Find where the given text appears and provide that cell's center as [X, Y] coordinate. 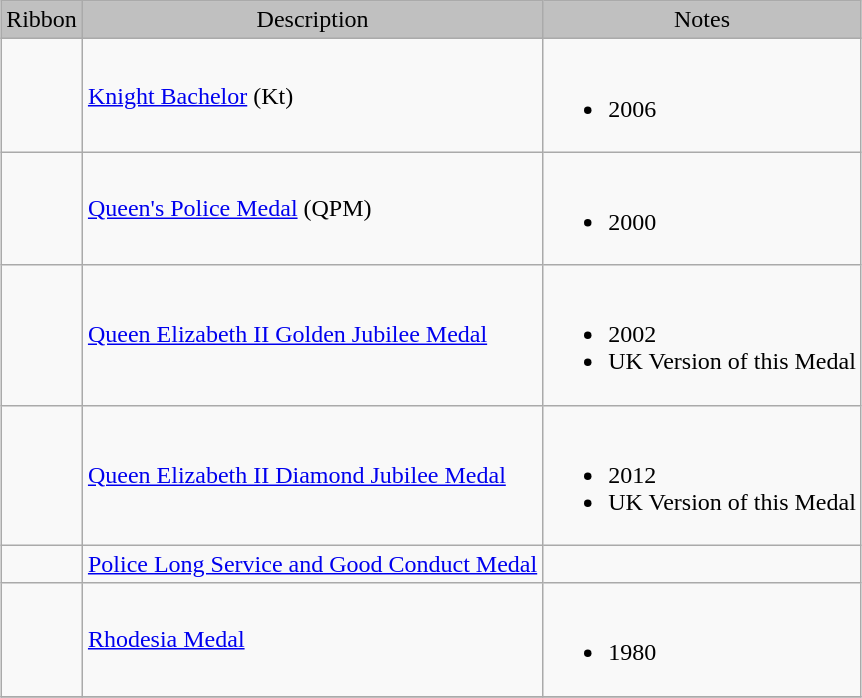
2012UK Version of this Medal [702, 475]
Notes [702, 20]
Description [312, 20]
2002UK Version of this Medal [702, 335]
Queen's Police Medal (QPM) [312, 208]
2006 [702, 96]
2000 [702, 208]
Queen Elizabeth II Golden Jubilee Medal [312, 335]
Police Long Service and Good Conduct Medal [312, 564]
Rhodesia Medal [312, 640]
Knight Bachelor (Kt) [312, 96]
Ribbon [42, 20]
Queen Elizabeth II Diamond Jubilee Medal [312, 475]
1980 [702, 640]
